Output the [X, Y] coordinate of the center of the cell containing the given text.  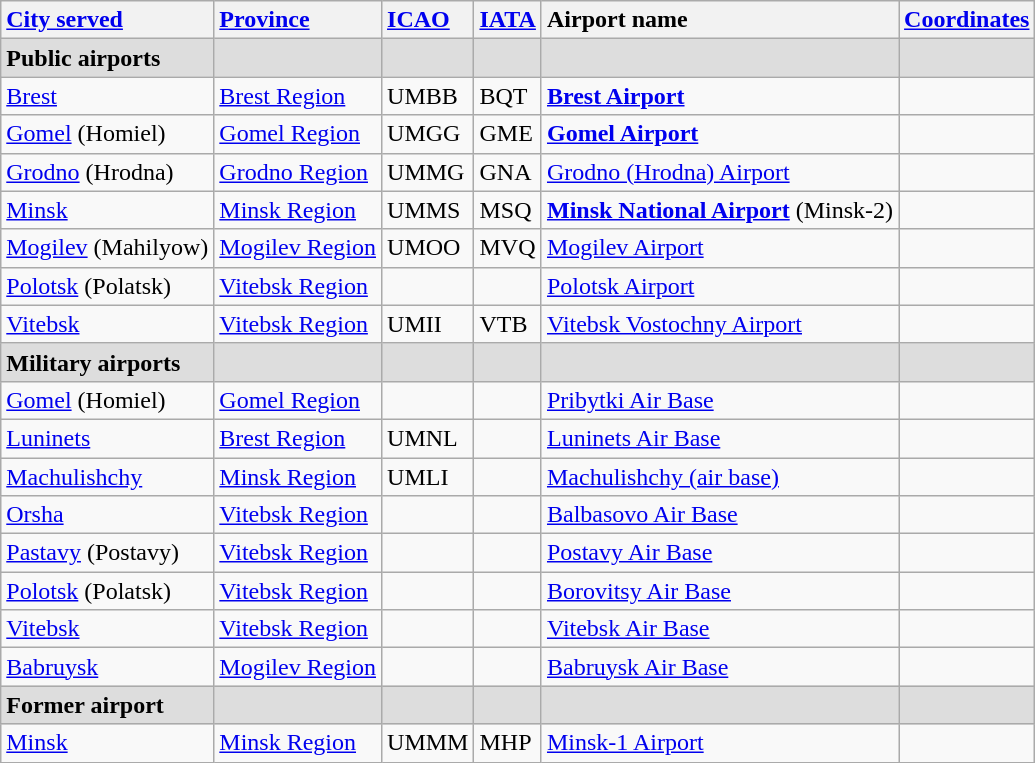
Public airports [108, 58]
MHP [508, 743]
UMII [428, 324]
Gomel Airport [720, 134]
Vitebsk Vostochny Airport [720, 324]
Machulishchy (air base) [720, 477]
Luninets [108, 438]
Military airports [108, 362]
IATA [508, 20]
UMOO [428, 248]
UMBB [428, 96]
Grodno (Hrodna) Airport [720, 172]
Mogilev (Mahilyow) [108, 248]
Brest [108, 96]
Pastavy (Postavy) [108, 553]
VTB [508, 324]
Mogilev Airport [720, 248]
Borovitsy Air Base [720, 591]
Vitebsk Air Base [720, 629]
Brest Airport [720, 96]
Pribytki Air Base [720, 400]
Grodno (Hrodna) [108, 172]
MVQ [508, 248]
GNA [508, 172]
Postavy Air Base [720, 553]
Machulishchy [108, 477]
Babruysk [108, 667]
GME [508, 134]
Polotsk Airport [720, 286]
UMNL [428, 438]
Balbasovo Air Base [720, 515]
Province [298, 20]
City served [108, 20]
UMGG [428, 134]
Luninets Air Base [720, 438]
UMLI [428, 477]
Airport name [720, 20]
BQT [508, 96]
MSQ [508, 210]
Minsk National Airport (Minsk-2) [720, 210]
Minsk-1 Airport [720, 743]
Orsha [108, 515]
ICAO [428, 20]
UMMS [428, 210]
UMMM [428, 743]
UMMG [428, 172]
Babruysk Air Base [720, 667]
Grodno Region [298, 172]
Former airport [108, 705]
Coordinates [967, 20]
